Extract the [X, Y] coordinate from the center of the cell holding the provided text.  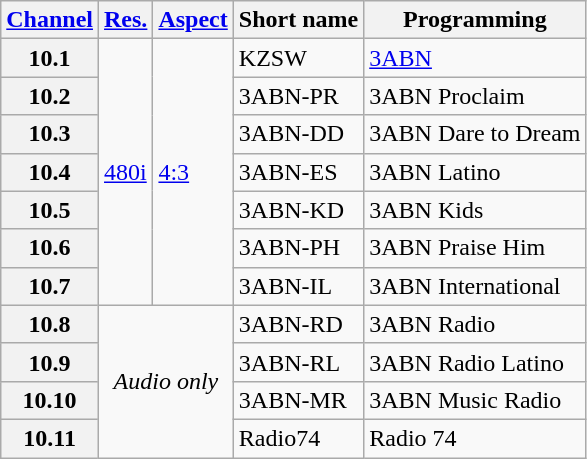
Res. [126, 20]
Channel [50, 20]
10.5 [50, 210]
10.7 [50, 286]
3ABN Dare to Dream [475, 134]
10.11 [50, 438]
Radio74 [298, 438]
Programming [475, 20]
3ABN [475, 58]
3ABN-KD [298, 210]
10.6 [50, 248]
3ABN-DD [298, 134]
3ABN-PR [298, 96]
3ABN Radio [475, 324]
3ABN-RD [298, 324]
Radio 74 [475, 438]
3ABN Latino [475, 172]
3ABN-MR [298, 400]
Audio only [166, 381]
3ABN Radio Latino [475, 362]
3ABN Praise Him [475, 248]
3ABN-ES [298, 172]
480i [126, 172]
3ABN International [475, 286]
10.1 [50, 58]
3ABN-PH [298, 248]
3ABN Music Radio [475, 400]
10.3 [50, 134]
Short name [298, 20]
3ABN-RL [298, 362]
10.4 [50, 172]
KZSW [298, 58]
4:3 [193, 172]
Aspect [193, 20]
10.9 [50, 362]
3ABN Kids [475, 210]
3ABN-IL [298, 286]
10.8 [50, 324]
10.10 [50, 400]
3ABN Proclaim [475, 96]
10.2 [50, 96]
